Identify which cell holds the provided text, then report its [x, y] central coordinate. 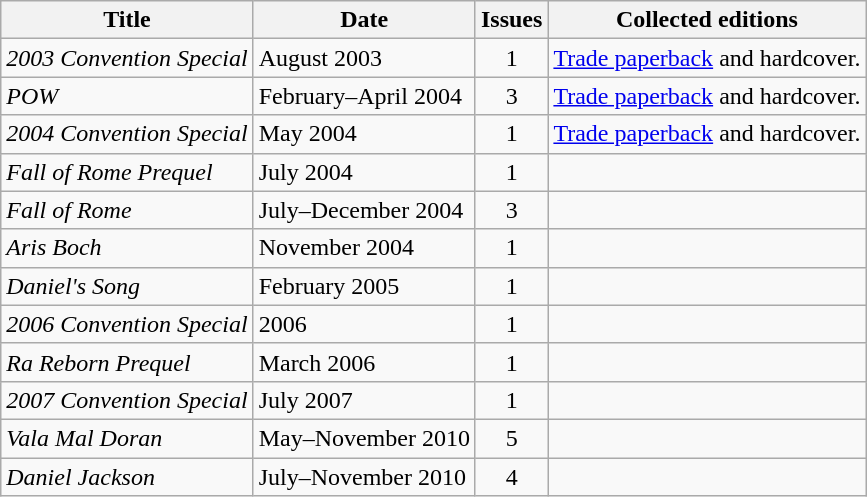
July 2007 [364, 400]
4 [511, 477]
July 2004 [364, 172]
2006 Convention Special [127, 324]
March 2006 [364, 362]
Issues [511, 20]
Title [127, 20]
May–November 2010 [364, 438]
2003 Convention Special [127, 58]
Vala Mal Doran [127, 438]
July–November 2010 [364, 477]
November 2004 [364, 248]
2004 Convention Special [127, 134]
August 2003 [364, 58]
2007 Convention Special [127, 400]
Fall of Rome [127, 210]
Fall of Rome Prequel [127, 172]
February 2005 [364, 286]
Date [364, 20]
Aris Boch [127, 248]
Daniel Jackson [127, 477]
Ra Reborn Prequel [127, 362]
February–April 2004 [364, 96]
POW [127, 96]
May 2004 [364, 134]
Collected editions [707, 20]
July–December 2004 [364, 210]
5 [511, 438]
Daniel's Song [127, 286]
2006 [364, 324]
